For the text-containing cell, return its midpoint in [X, Y] coordinate format. 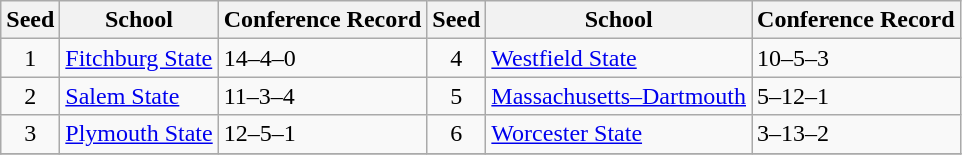
2 [30, 96]
Plymouth State [139, 134]
1 [30, 58]
10–5–3 [856, 58]
4 [456, 58]
Worcester State [619, 134]
6 [456, 134]
5–12–1 [856, 96]
5 [456, 96]
Westfield State [619, 58]
3 [30, 134]
Salem State [139, 96]
12–5–1 [322, 134]
11–3–4 [322, 96]
3–13–2 [856, 134]
14–4–0 [322, 58]
Massachusetts–Dartmouth [619, 96]
Fitchburg State [139, 58]
